Extract the (X, Y) coordinate from the center of the cell holding the provided text.  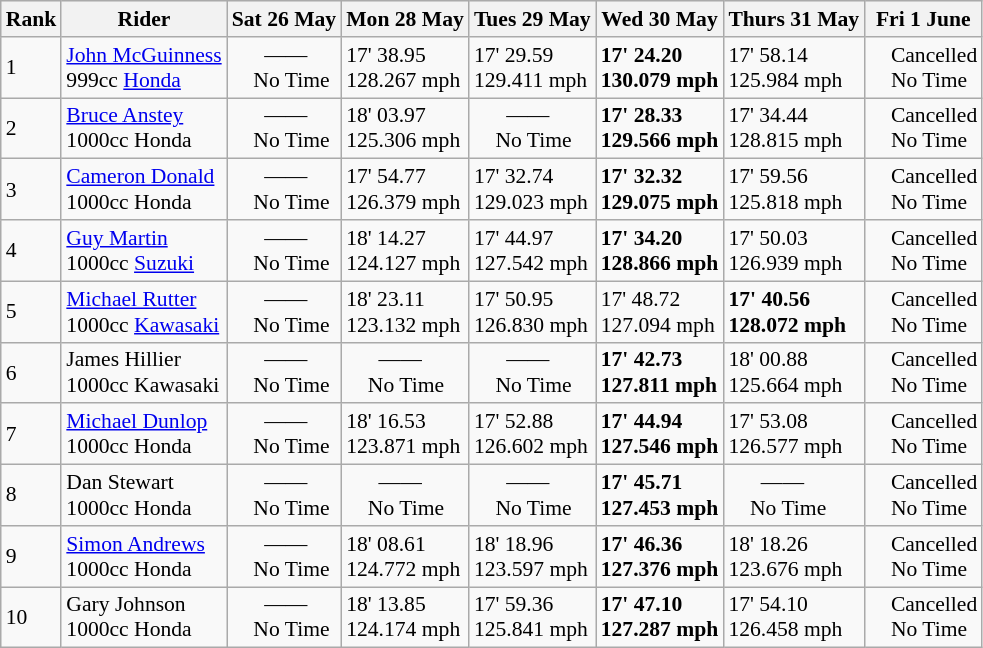
Cameron Donald 1000cc Honda (144, 190)
17' 28.33 129.566 mph (660, 128)
Dan Stewart 1000cc Honda (144, 496)
17' 50.03 126.939 mph (794, 250)
17' 53.08 126.577 mph (794, 434)
17' 50.95 126.830 mph (532, 312)
Wed 30 May (660, 19)
17' 59.36 125.841 mph (532, 618)
2 (32, 128)
5 (32, 312)
17' 47.10 127.287 mph (660, 618)
17' 48.72 127.094 mph (660, 312)
3 (32, 190)
18' 14.27 124.127 mph (405, 250)
7 (32, 434)
17' 40.56 128.072 mph (794, 312)
17' 42.73 127.811 mph (660, 372)
17' 45.71 127.453 mph (660, 496)
18' 13.85 124.174 mph (405, 618)
Rider (144, 19)
10 (32, 618)
17' 38.95 128.267 mph (405, 68)
Bruce Anstey 1000cc Honda (144, 128)
6 (32, 372)
Fri 1 June (923, 19)
17' 32.74 129.023 mph (532, 190)
Guy Martin 1000cc Suzuki (144, 250)
18' 00.88 125.664 mph (794, 372)
18' 03.97 125.306 mph (405, 128)
17' 32.32 129.075 mph (660, 190)
17' 24.20 130.079 mph (660, 68)
17' 34.20 128.866 mph (660, 250)
Michael Dunlop 1000cc Honda (144, 434)
Rank (32, 19)
17' 54.10 126.458 mph (794, 618)
Gary Johnson 1000cc Honda (144, 618)
18' 08.61 124.772 mph (405, 556)
17' 29.59 129.411 mph (532, 68)
Thurs 31 May (794, 19)
18' 16.53 123.871 mph (405, 434)
9 (32, 556)
James Hillier 1000cc Kawasaki (144, 372)
Sat 26 May (284, 19)
17' 44.94 127.546 mph (660, 434)
Mon 28 May (405, 19)
8 (32, 496)
Michael Rutter 1000cc Kawasaki (144, 312)
17' 54.77 126.379 mph (405, 190)
18' 18.26 123.676 mph (794, 556)
Simon Andrews 1000cc Honda (144, 556)
1 (32, 68)
17' 58.14 125.984 mph (794, 68)
17' 34.44 128.815 mph (794, 128)
17' 46.36 127.376 mph (660, 556)
18' 18.96 123.597 mph (532, 556)
17' 52.88 126.602 mph (532, 434)
17' 59.56 125.818 mph (794, 190)
Tues 29 May (532, 19)
18' 23.11 123.132 mph (405, 312)
4 (32, 250)
John McGuinness 999cc Honda (144, 68)
17' 44.97 127.542 mph (532, 250)
